From the cell containing the given text, extract its center point as (X, Y) coordinate. 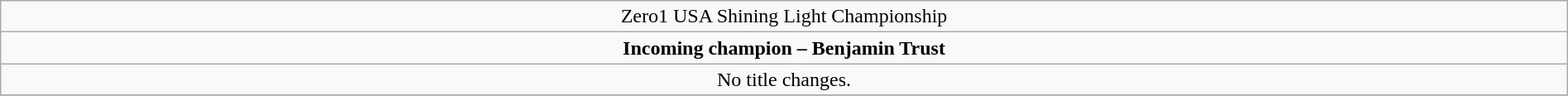
Incoming champion – Benjamin Trust (784, 48)
No title changes. (784, 79)
Zero1 USA Shining Light Championship (784, 17)
